Detect which cell encompasses the target text, then output its (x, y) center coordinate. 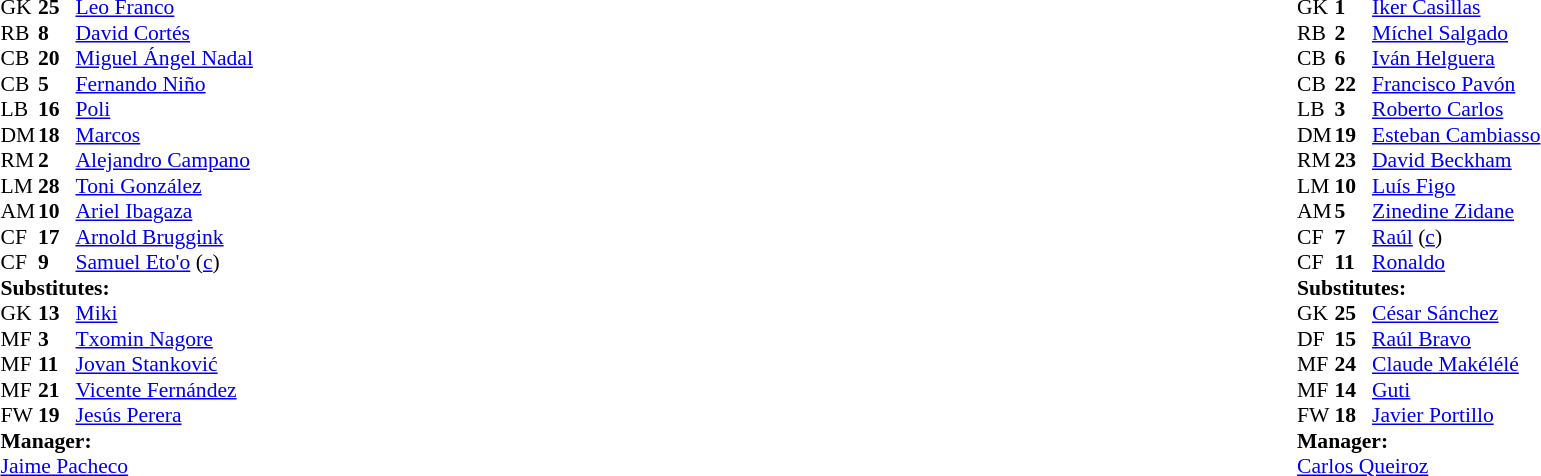
8 (57, 33)
Iván Helguera (1456, 59)
David Cortés (164, 33)
César Sánchez (1456, 313)
24 (1353, 365)
21 (57, 390)
Alejandro Campano (164, 161)
7 (1353, 237)
14 (1353, 390)
Zinedine Zidane (1456, 211)
Ariel Ibagaza (164, 211)
Francisco Pavón (1456, 84)
Jesús Perera (164, 415)
9 (57, 263)
16 (57, 109)
Fernando Niño (164, 84)
Miki (164, 313)
Poli (164, 109)
13 (57, 313)
Raúl Bravo (1456, 339)
20 (57, 59)
17 (57, 237)
6 (1353, 59)
Míchel Salgado (1456, 33)
Javier Portillo (1456, 415)
15 (1353, 339)
David Beckham (1456, 161)
Claude Makélélé (1456, 365)
Jovan Stanković (164, 365)
Vicente Fernández (164, 390)
Luís Figo (1456, 186)
22 (1353, 84)
Miguel Ángel Nadal (164, 59)
Marcos (164, 135)
25 (1353, 313)
23 (1353, 161)
DF (1316, 339)
28 (57, 186)
Arnold Bruggink (164, 237)
Txomin Nagore (164, 339)
Roberto Carlos (1456, 109)
Samuel Eto'o (c) (164, 263)
Toni González (164, 186)
Guti (1456, 390)
Esteban Cambiasso (1456, 135)
Ronaldo (1456, 263)
Raúl (c) (1456, 237)
